Locate the cell with the specified text and output its [X, Y] center coordinate. 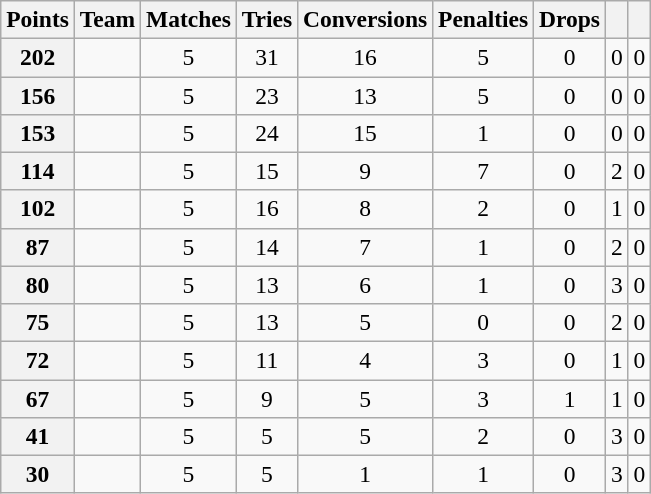
75 [38, 322]
41 [38, 436]
Points [38, 19]
14 [266, 247]
Matches [189, 19]
102 [38, 209]
Tries [266, 19]
202 [38, 57]
Drops [570, 19]
Conversions [366, 19]
6 [366, 285]
Penalties [484, 19]
80 [38, 285]
87 [38, 247]
114 [38, 171]
30 [38, 474]
4 [366, 360]
11 [266, 360]
67 [38, 398]
Team [107, 19]
156 [38, 95]
23 [266, 95]
24 [266, 133]
72 [38, 360]
153 [38, 133]
8 [366, 209]
31 [266, 57]
